From the cell containing the given text, extract its center point as [X, Y] coordinate. 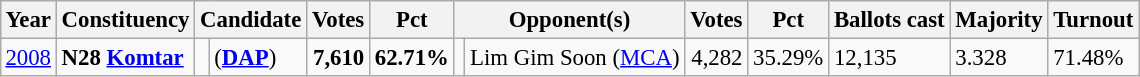
Turnout [1094, 20]
62.71% [412, 57]
4,282 [716, 57]
Lim Gim Soon (MCA) [575, 57]
Candidate [251, 20]
12,135 [890, 57]
2008 [28, 57]
N28 Komtar [125, 57]
35.29% [788, 57]
71.48% [1094, 57]
3.328 [999, 57]
(DAP) [258, 57]
Ballots cast [890, 20]
Opponent(s) [570, 20]
Majority [999, 20]
Constituency [125, 20]
7,610 [338, 57]
Year [28, 20]
